Provide the [x, y] coordinate of the cell's center where the given text is located.  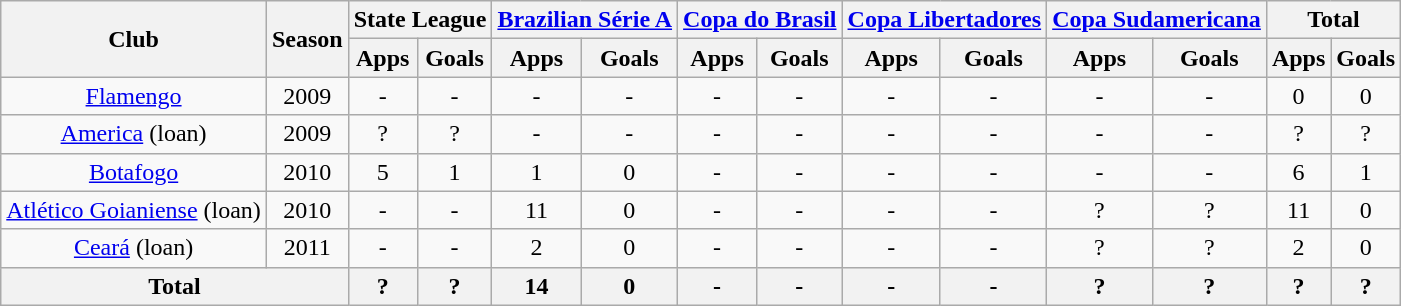
Copa Sudamericana [1157, 20]
Club [134, 39]
2011 [307, 248]
State League [420, 20]
Ceará (loan) [134, 248]
Brazilian Série A [585, 20]
Copa Libertadores [944, 20]
Botafogo [134, 172]
6 [1298, 172]
Copa do Brasil [760, 20]
Atlético Goianiense (loan) [134, 210]
America (loan) [134, 134]
14 [536, 286]
Season [307, 39]
Flamengo [134, 96]
5 [382, 172]
